Pinpoint the cell where the given text exists, returning its (X, Y) midpoint coordinate. 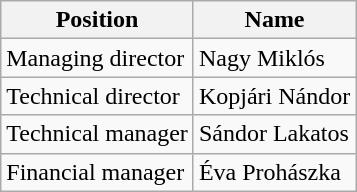
Sándor Lakatos (274, 134)
Financial manager (98, 172)
Position (98, 20)
Kopjári Nándor (274, 96)
Nagy Miklós (274, 58)
Name (274, 20)
Éva Prohászka (274, 172)
Technical director (98, 96)
Technical manager (98, 134)
Managing director (98, 58)
